Find where the given text appears and provide that cell's center as [x, y] coordinate. 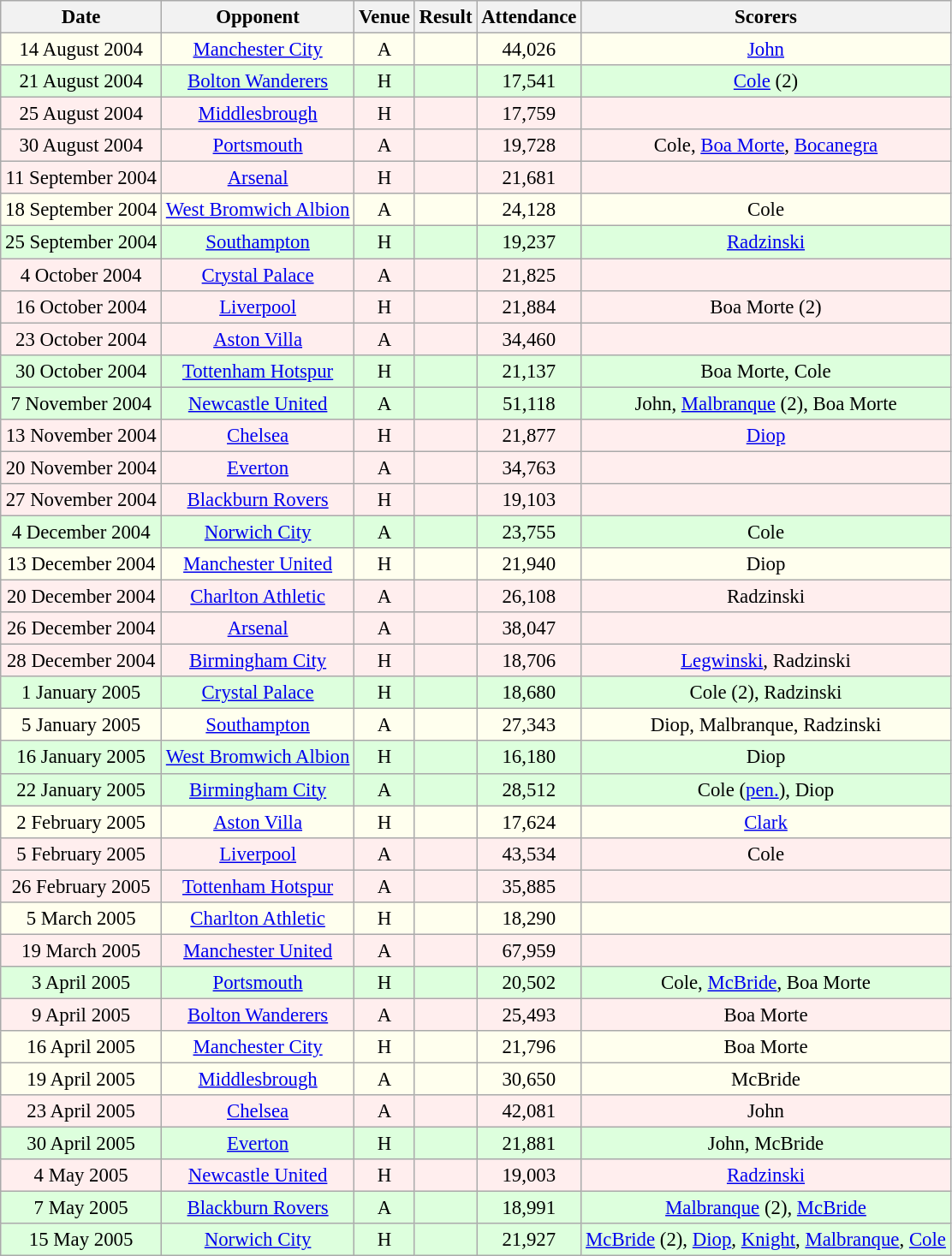
7 May 2005 [81, 1208]
Cole (2), Radzinski [765, 693]
28,512 [529, 789]
18,706 [529, 661]
Norwich City [259, 532]
4 May 2005 [81, 1176]
38,047 [529, 628]
21,940 [529, 564]
4 December 2004 [81, 532]
16 October 2004 [81, 307]
21,881 [529, 1144]
Result [445, 17]
22 January 2005 [81, 789]
Boa Morte (2) [765, 307]
18 September 2004 [81, 210]
28 December 2004 [81, 661]
9 April 2005 [81, 1015]
25 September 2004 [81, 242]
4 October 2004 [81, 275]
21 August 2004 [81, 81]
34,460 [529, 339]
30 April 2005 [81, 1144]
27 November 2004 [81, 500]
McBride [765, 1080]
Date [81, 17]
19,237 [529, 242]
2 February 2005 [81, 822]
13 December 2004 [81, 564]
3 April 2005 [81, 983]
Scorers [765, 17]
Diop, Malbranque, Radzinski [765, 725]
21,796 [529, 1047]
44,026 [529, 50]
18,991 [529, 1208]
Legwinski, Radzinski [765, 661]
19,003 [529, 1176]
19,728 [529, 146]
21,884 [529, 307]
25 August 2004 [81, 114]
19 April 2005 [81, 1080]
34,763 [529, 467]
18,680 [529, 693]
20 December 2004 [81, 597]
Cole (2) [765, 81]
67,959 [529, 950]
16 April 2005 [81, 1047]
23,755 [529, 532]
17,624 [529, 822]
Cole, Boa Morte, Bocanegra [765, 146]
21,137 [529, 371]
Attendance [529, 17]
20,502 [529, 983]
30 October 2004 [81, 371]
13 November 2004 [81, 436]
43,534 [529, 854]
11 September 2004 [81, 178]
Boa Morte, Cole [765, 371]
21,681 [529, 178]
26 December 2004 [81, 628]
19,103 [529, 500]
John, Malbranque (2), Boa Morte [765, 403]
Venue [385, 17]
7 November 2004 [81, 403]
17,541 [529, 81]
Cole, McBride, Boa Morte [765, 983]
42,081 [529, 1111]
Opponent [259, 17]
20 November 2004 [81, 467]
30 August 2004 [81, 146]
1 January 2005 [81, 693]
27,343 [529, 725]
5 January 2005 [81, 725]
19 March 2005 [81, 950]
26 February 2005 [81, 886]
16,180 [529, 758]
5 March 2005 [81, 919]
23 April 2005 [81, 1111]
25,493 [529, 1015]
16 January 2005 [81, 758]
23 October 2004 [81, 339]
24,128 [529, 210]
35,885 [529, 886]
18,290 [529, 919]
Clark [765, 822]
26,108 [529, 597]
John, McBride [765, 1144]
17,759 [529, 114]
Cole (pen.), Diop [765, 789]
Malbranque (2), McBride [765, 1208]
14 August 2004 [81, 50]
51,118 [529, 403]
5 February 2005 [81, 854]
30,650 [529, 1080]
21,877 [529, 436]
21,825 [529, 275]
